Find where the given text appears and provide that cell's center as (x, y) coordinate. 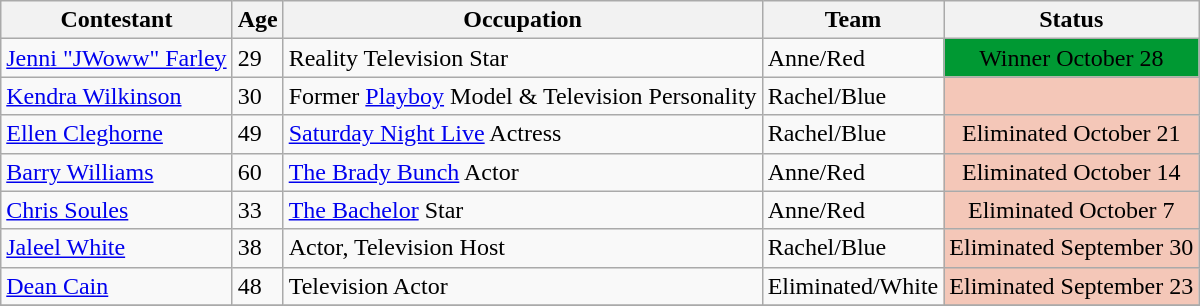
Former Playboy Model & Television Personality (522, 96)
29 (258, 58)
Eliminated/White (853, 286)
Eliminated September 30 (1072, 248)
30 (258, 96)
Eliminated October 7 (1072, 210)
Status (1072, 20)
Eliminated October 21 (1072, 134)
Occupation (522, 20)
Eliminated October 14 (1072, 172)
Contestant (116, 20)
33 (258, 210)
The Brady Bunch Actor (522, 172)
Team (853, 20)
48 (258, 286)
Kendra Wilkinson (116, 96)
Jenni "JWoww" Farley (116, 58)
Reality Television Star (522, 58)
Age (258, 20)
60 (258, 172)
Saturday Night Live Actress (522, 134)
Ellen Cleghorne (116, 134)
Television Actor (522, 286)
Winner October 28 (1072, 58)
Dean Cain (116, 286)
Barry Williams (116, 172)
38 (258, 248)
Actor, Television Host (522, 248)
Chris Soules (116, 210)
Jaleel White (116, 248)
Eliminated September 23 (1072, 286)
49 (258, 134)
The Bachelor Star (522, 210)
